Provide the [x, y] coordinate of the cell's center where the given text is located.  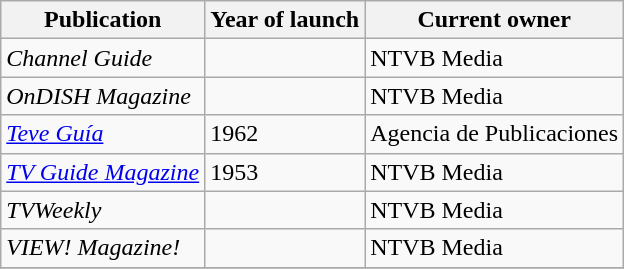
Agencia de Publicaciones [494, 134]
TVWeekly [103, 210]
Teve Guía [103, 134]
1962 [285, 134]
1953 [285, 172]
VIEW! Magazine! [103, 248]
OnDISH Magazine [103, 96]
Channel Guide [103, 58]
TV Guide Magazine [103, 172]
Publication [103, 20]
Current owner [494, 20]
Year of launch [285, 20]
